Locate the cell with the specified text and output its (x, y) center coordinate. 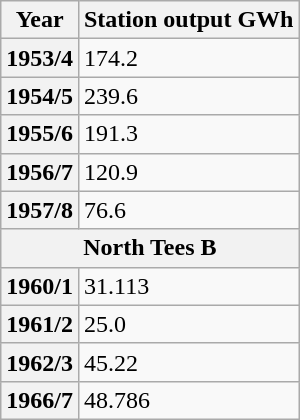
76.6 (188, 210)
45.22 (188, 362)
174.2 (188, 58)
191.3 (188, 134)
1966/7 (40, 400)
1962/3 (40, 362)
Year (40, 20)
239.6 (188, 96)
1957/8 (40, 210)
1955/6 (40, 134)
31.113 (188, 286)
1954/5 (40, 96)
25.0 (188, 324)
48.786 (188, 400)
1961/2 (40, 324)
1953/4 (40, 58)
1956/7 (40, 172)
Station output GWh (188, 20)
120.9 (188, 172)
North Tees B (150, 248)
1960/1 (40, 286)
